For the text-containing cell, return its midpoint in (x, y) coordinate format. 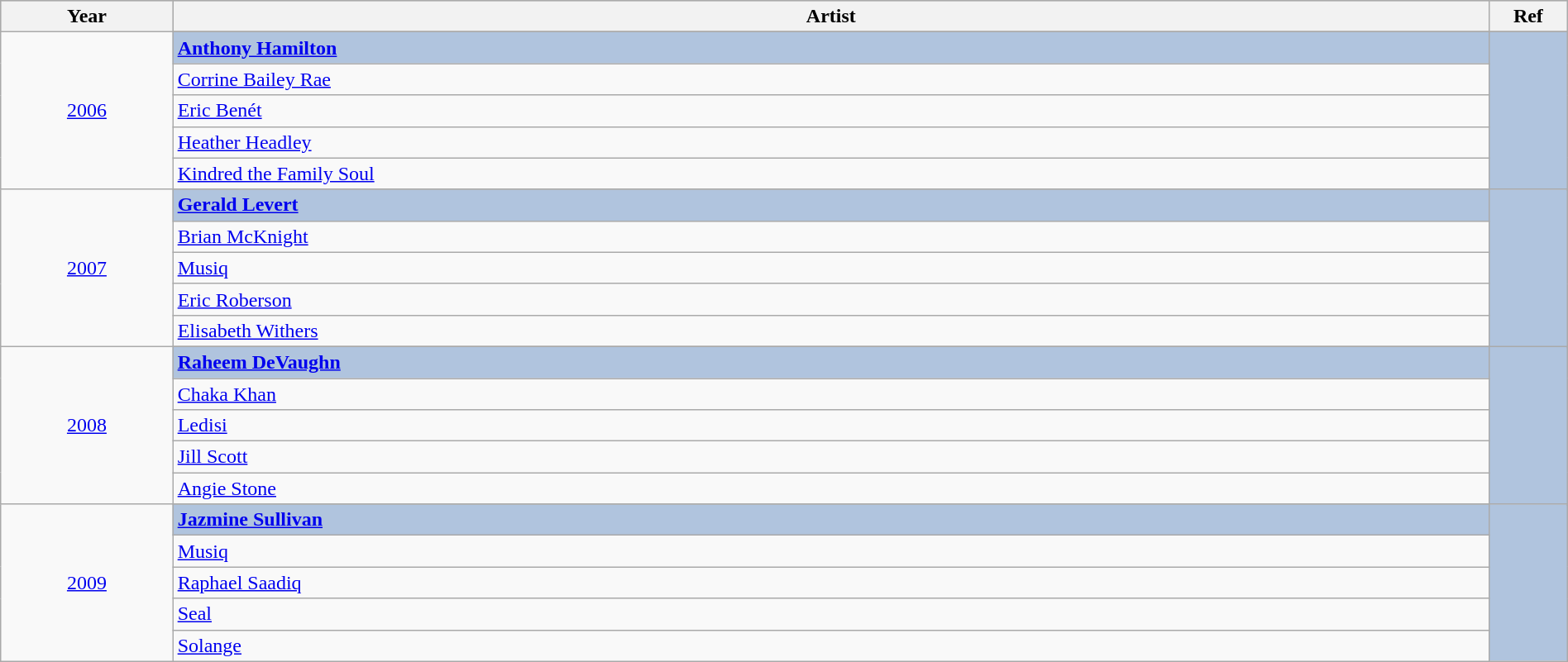
2007 (87, 268)
Eric Roberson (830, 299)
Angie Stone (830, 488)
2009 (87, 583)
Artist (830, 17)
Eric Benét (830, 111)
Raphael Saadiq (830, 583)
Jill Scott (830, 457)
Ledisi (830, 426)
Seal (830, 614)
Ref (1528, 17)
Heather Headley (830, 142)
Elisabeth Withers (830, 331)
Jazmine Sullivan (830, 520)
Corrine Bailey Rae (830, 79)
Year (87, 17)
Chaka Khan (830, 394)
Solange (830, 645)
2006 (87, 111)
Kindred the Family Soul (830, 174)
Raheem DeVaughn (830, 362)
2008 (87, 425)
Brian McKnight (830, 236)
Gerald Levert (830, 205)
Anthony Hamilton (830, 48)
